Extract the [X, Y] coordinate from the center of the cell holding the provided text.  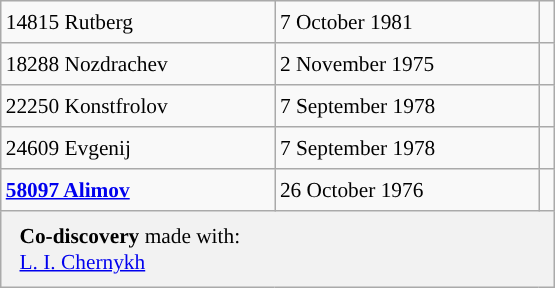
14815 Rutberg [138, 22]
22250 Konstfrolov [138, 106]
18288 Nozdrachev [138, 64]
Co-discovery made with: L. I. Chernykh [278, 249]
26 October 1976 [407, 190]
58097 Alimov [138, 190]
2 November 1975 [407, 64]
7 October 1981 [407, 22]
24609 Evgenij [138, 148]
